Detect which cell encompasses the target text, then output its (x, y) center coordinate. 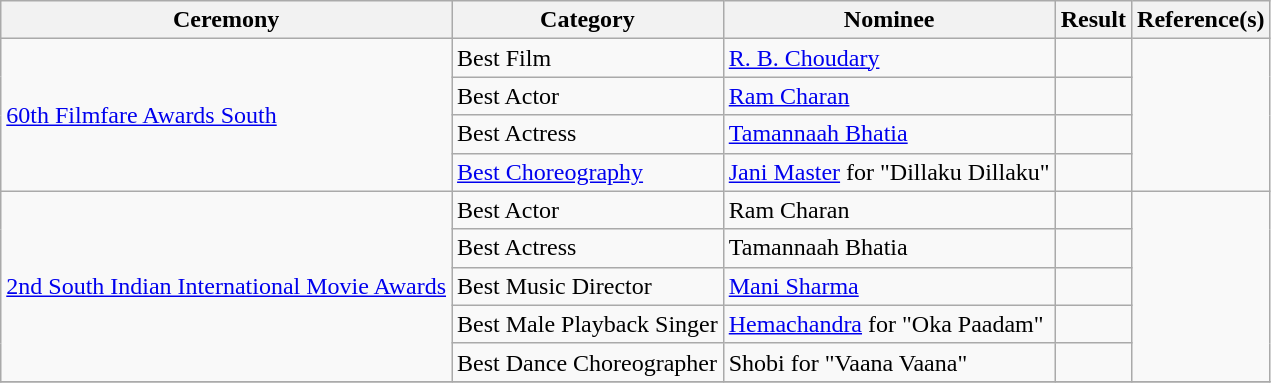
60th Filmfare Awards South (226, 115)
Best Music Director (588, 286)
Mani Sharma (889, 286)
Result (1093, 20)
2nd South Indian International Movie Awards (226, 286)
Best Male Playback Singer (588, 324)
Reference(s) (1202, 20)
Jani Master for "Dillaku Dillaku" (889, 172)
Ceremony (226, 20)
Hemachandra for "Oka Paadam" (889, 324)
Nominee (889, 20)
Best Choreography (588, 172)
Shobi for "Vaana Vaana" (889, 362)
Best Dance Choreographer (588, 362)
Best Film (588, 58)
R. B. Choudary (889, 58)
Category (588, 20)
